Scan for the cell matching the given text and deliver its (x, y) coordinate at center. 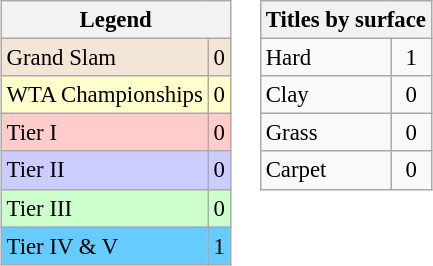
Tier III (104, 208)
Grand Slam (104, 58)
Tier II (104, 170)
Legend (116, 20)
Tier IV & V (104, 246)
Grass (326, 133)
WTA Championships (104, 95)
Tier I (104, 133)
Hard (326, 58)
Titles by surface (346, 20)
Clay (326, 95)
Carpet (326, 170)
